From the cell containing the given text, extract its center point as (X, Y) coordinate. 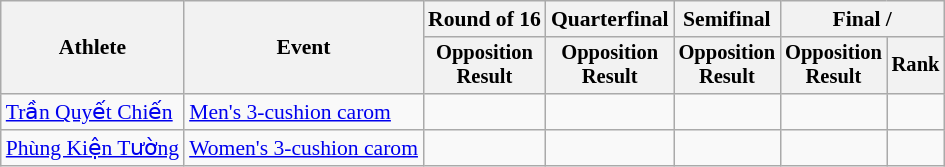
Athlete (92, 48)
Phùng Kiện Tường (92, 148)
Quarterfinal (610, 19)
Trần Quyết Chiến (92, 112)
Rank (916, 66)
Round of 16 (484, 19)
Women's 3-cushion carom (304, 148)
Men's 3-cushion carom (304, 112)
Semifinal (728, 19)
Event (304, 48)
Final / (862, 19)
